Locate the cell with the specified text and output its [x, y] center coordinate. 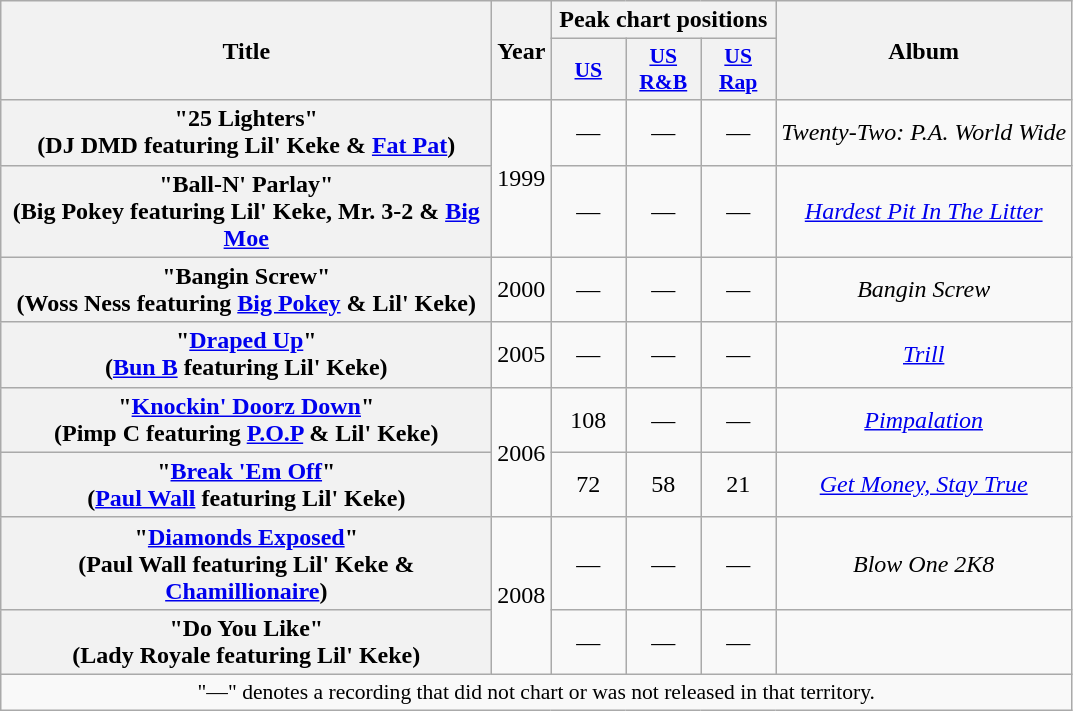
Hardest Pit In The Litter [924, 211]
108 [588, 420]
US [588, 70]
2008 [522, 596]
2006 [522, 452]
Peak chart positions [664, 20]
2005 [522, 354]
Blow One 2K8 [924, 563]
Pimpalation [924, 420]
Album [924, 50]
"Draped Up"(Bun B featuring Lil' Keke) [246, 354]
US R&B [664, 70]
1999 [522, 178]
Bangin Screw [924, 290]
58 [664, 484]
"Diamonds Exposed"(Paul Wall featuring Lil' Keke & Chamillionaire) [246, 563]
Title [246, 50]
Trill [924, 354]
US Rap [738, 70]
2000 [522, 290]
"Break 'Em Off"(Paul Wall featuring Lil' Keke) [246, 484]
"25 Lighters"(DJ DMD featuring Lil' Keke & Fat Pat) [246, 132]
"Do You Like"(Lady Royale featuring Lil' Keke) [246, 642]
21 [738, 484]
"Knockin' Doorz Down"(Pimp C featuring P.O.P & Lil' Keke) [246, 420]
Get Money, Stay True [924, 484]
"Ball-N' Parlay"(Big Pokey featuring Lil' Keke, Mr. 3-2 & Big Moe [246, 211]
72 [588, 484]
Year [522, 50]
Twenty-Two: P.A. World Wide [924, 132]
"—" denotes a recording that did not chart or was not released in that territory. [536, 692]
"Bangin Screw"(Woss Ness featuring Big Pokey & Lil' Keke) [246, 290]
